From the cell containing the given text, extract its center point as [x, y] coordinate. 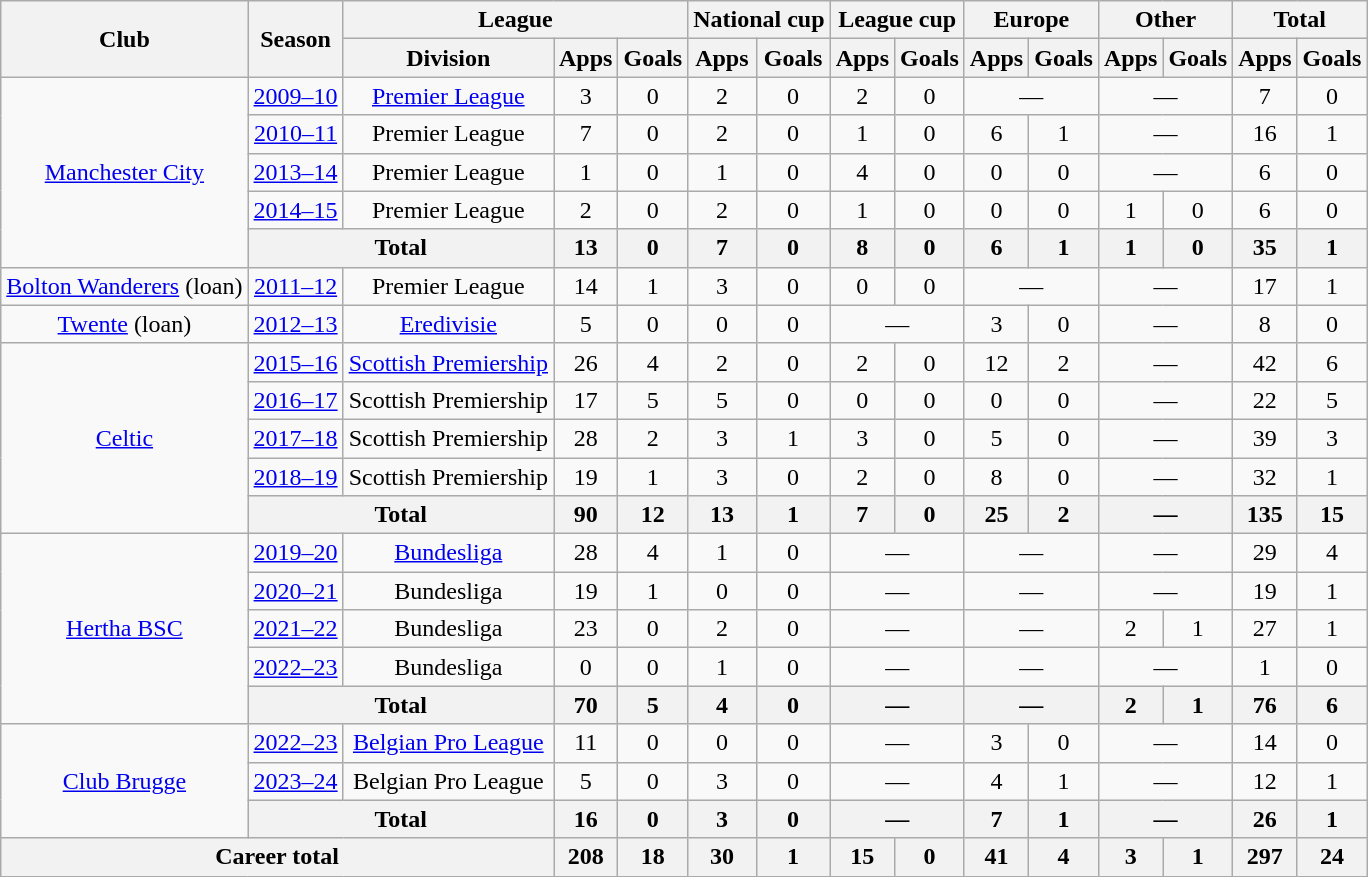
League [516, 20]
2019–20 [296, 553]
2014–15 [296, 210]
30 [722, 857]
Twente (loan) [124, 324]
2013–14 [296, 172]
18 [653, 857]
2011–12 [296, 286]
Division [448, 58]
2018–19 [296, 477]
2012–13 [296, 324]
27 [1265, 629]
2010–11 [296, 134]
Bolton Wanderers (loan) [124, 286]
24 [1332, 857]
41 [996, 857]
Manchester City [124, 172]
11 [586, 743]
Hertha BSC [124, 629]
National cup [759, 20]
2009–10 [296, 96]
35 [1265, 248]
Celtic [124, 438]
70 [586, 705]
Eredivisie [448, 324]
25 [996, 515]
90 [586, 515]
League cup [897, 20]
Club [124, 39]
208 [586, 857]
23 [586, 629]
39 [1265, 438]
135 [1265, 515]
Season [296, 39]
Career total [278, 857]
2020–21 [296, 591]
Europe [1031, 20]
2023–24 [296, 781]
76 [1265, 705]
297 [1265, 857]
2017–18 [296, 438]
2015–16 [296, 362]
22 [1265, 400]
32 [1265, 477]
29 [1265, 553]
2021–22 [296, 629]
Other [1165, 20]
Club Brugge [124, 781]
42 [1265, 362]
2016–17 [296, 400]
